Output the (x, y) coordinate of the center of the cell containing the given text.  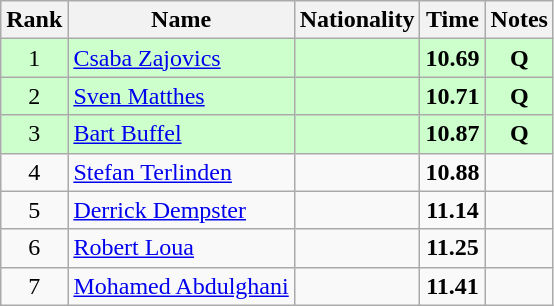
10.71 (452, 96)
Mohamed Abdulghani (181, 286)
11.14 (452, 210)
11.41 (452, 286)
Notes (519, 20)
7 (34, 286)
2 (34, 96)
6 (34, 248)
Derrick Dempster (181, 210)
Csaba Zajovics (181, 58)
10.87 (452, 134)
10.88 (452, 172)
4 (34, 172)
Rank (34, 20)
10.69 (452, 58)
Robert Loua (181, 248)
5 (34, 210)
Nationality (357, 20)
Sven Matthes (181, 96)
Name (181, 20)
1 (34, 58)
Time (452, 20)
Stefan Terlinden (181, 172)
Bart Buffel (181, 134)
11.25 (452, 248)
3 (34, 134)
